Detect which cell encompasses the target text, then output its (X, Y) center coordinate. 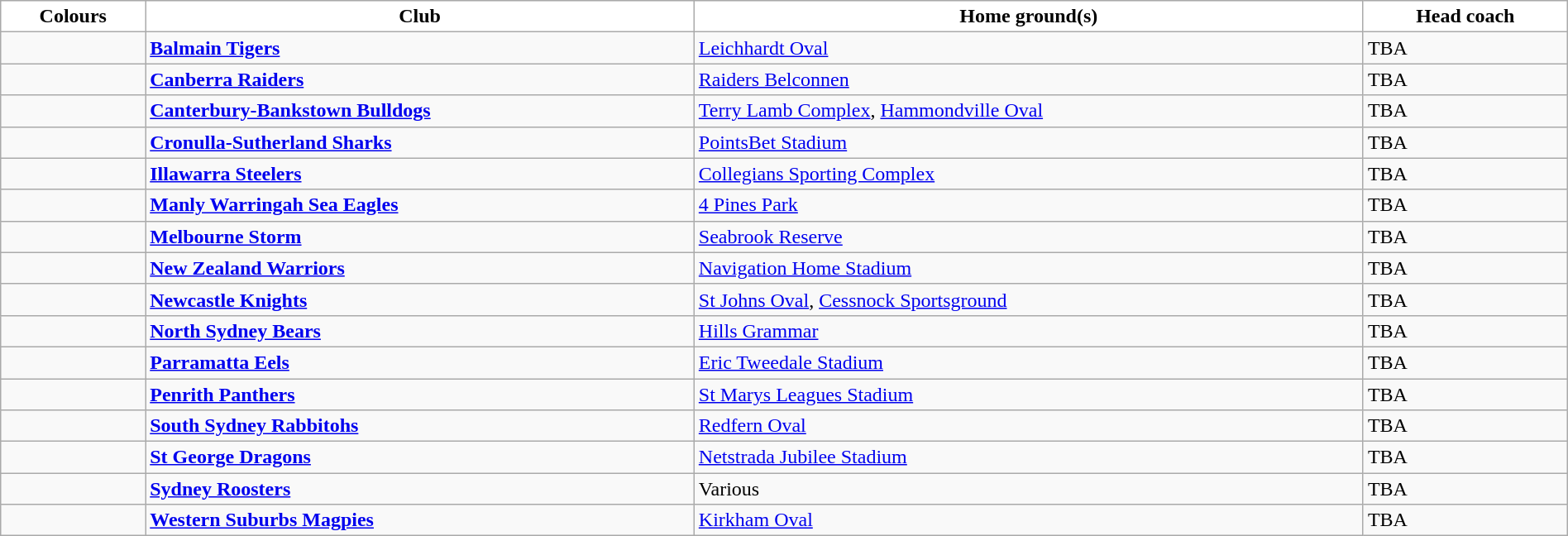
North Sydney Bears (420, 331)
Redfern Oval (1029, 426)
Raiders Belconnen (1029, 79)
New Zealand Warriors (420, 268)
Leichhardt Oval (1029, 48)
Manly Warringah Sea Eagles (420, 205)
Netstrada Jubilee Stadium (1029, 457)
Collegians Sporting Complex (1029, 174)
Club (420, 17)
Kirkham Oval (1029, 520)
Western Suburbs Magpies (420, 520)
Eric Tweedale Stadium (1029, 362)
Canberra Raiders (420, 79)
Canterbury-Bankstown Bulldogs (420, 111)
Various (1029, 489)
St Johns Oval, Cessnock Sportsground (1029, 299)
Newcastle Knights (420, 299)
4 Pines Park (1029, 205)
PointsBet Stadium (1029, 142)
Melbourne Storm (420, 237)
St Marys Leagues Stadium (1029, 395)
Hills Grammar (1029, 331)
South Sydney Rabbitohs (420, 426)
Terry Lamb Complex, Hammondville Oval (1029, 111)
Head coach (1465, 17)
St George Dragons (420, 457)
Balmain Tigers (420, 48)
Cronulla-Sutherland Sharks (420, 142)
Navigation Home Stadium (1029, 268)
Seabrook Reserve (1029, 237)
Sydney Roosters (420, 489)
Colours (73, 17)
Penrith Panthers (420, 395)
Illawarra Steelers (420, 174)
Parramatta Eels (420, 362)
Home ground(s) (1029, 17)
